Determine the [X, Y] coordinate at the center of the cell enclosing the given text.  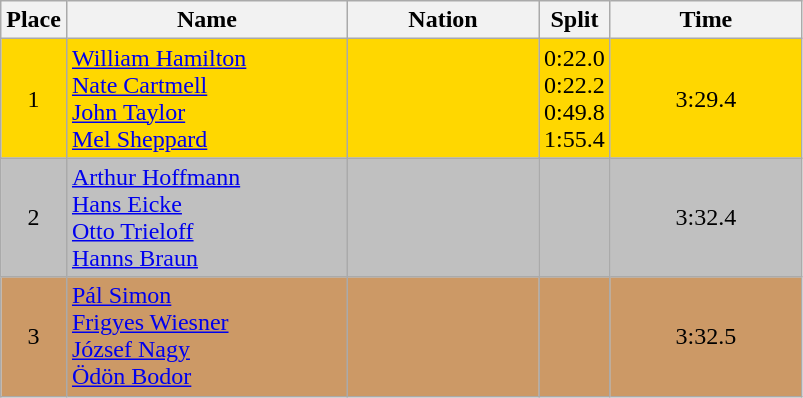
3:32.5 [706, 336]
Pál Simon Frigyes Wiesner József Nagy Ödön Bodor [206, 336]
0:22.0 0:22.2 0:49.8 1:55.4 [575, 98]
2 [34, 218]
Place [34, 20]
William Hamilton Nate Cartmell John Taylor Mel Sheppard [206, 98]
Name [206, 20]
Split [575, 20]
3:29.4 [706, 98]
3:32.4 [706, 218]
3 [34, 336]
Time [706, 20]
Nation [444, 20]
1 [34, 98]
Arthur Hoffmann Hans Eicke Otto Trieloff Hanns Braun [206, 218]
